Return the (X, Y) coordinate for the center point of the cell that contains the specified text.  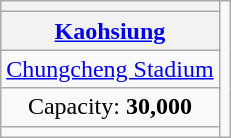
Chungcheng Stadium (110, 69)
Capacity: 30,000 (110, 107)
Kaohsiung (110, 31)
